Locate the cell with the specified text and output its [X, Y] center coordinate. 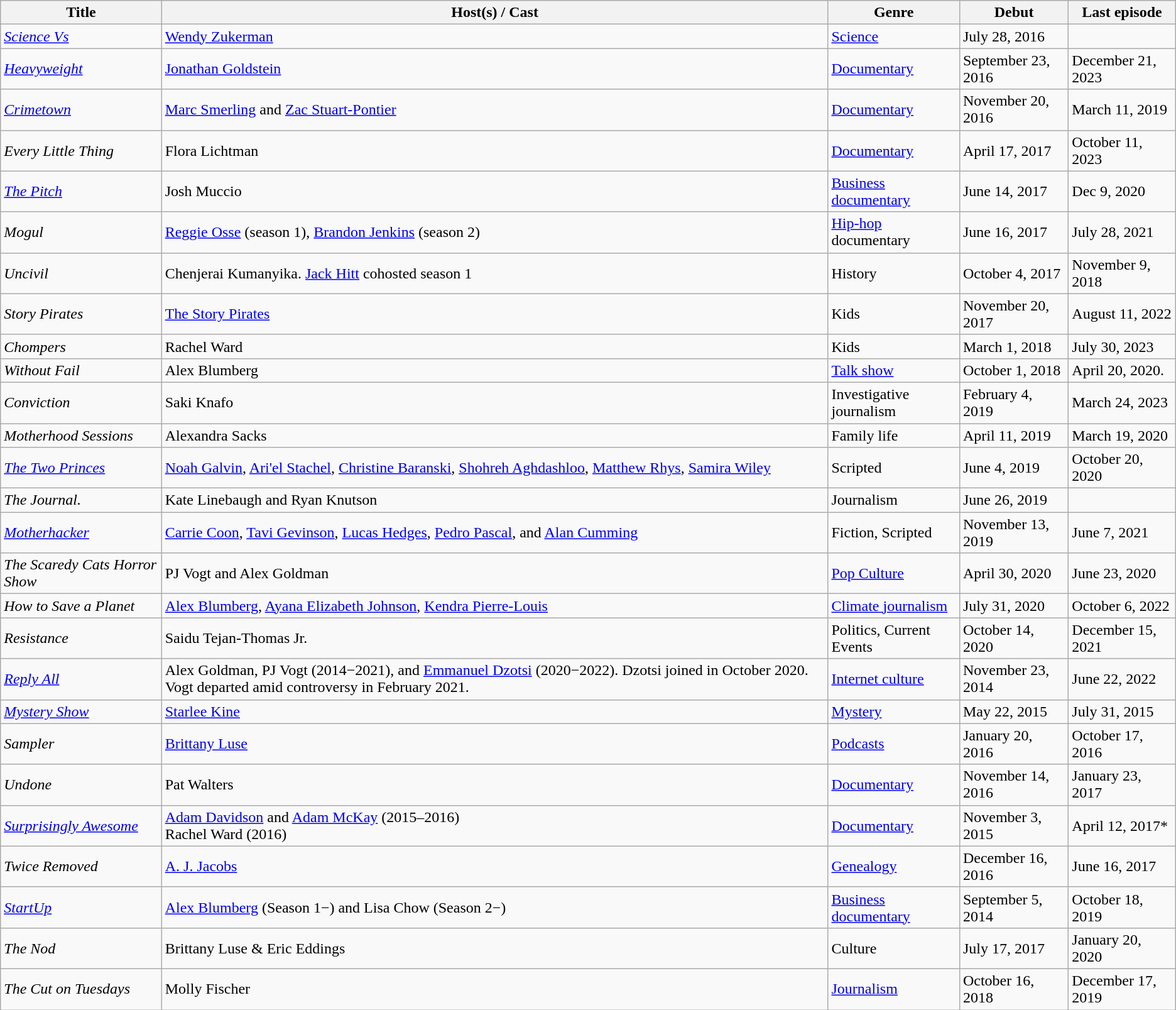
StartUp [81, 908]
Talk show [893, 370]
November 3, 2015 [1014, 826]
April 17, 2017 [1014, 151]
Genealogy [893, 866]
Mogul [81, 233]
March 24, 2023 [1122, 402]
Molly Fischer [495, 989]
Mystery [893, 711]
August 11, 2022 [1122, 314]
November 13, 2019 [1014, 533]
Marc Smerling and Zac Stuart-Pontier [495, 109]
October 1, 2018 [1014, 370]
Title [81, 13]
Host(s) / Cast [495, 13]
May 22, 2015 [1014, 711]
Heavyweight [81, 69]
Pat Walters [495, 784]
November 20, 2017 [1014, 314]
Culture [893, 948]
June 4, 2019 [1014, 468]
Noah Galvin, Ari'el Stachel, Christine Baranski, Shohreh Aghdashloo, Matthew Rhys, Samira Wiley [495, 468]
Starlee Kine [495, 711]
Without Fail [81, 370]
October 18, 2019 [1122, 908]
Saki Knafo [495, 402]
October 20, 2020 [1122, 468]
June 23, 2020 [1122, 573]
Uncivil [81, 273]
March 11, 2019 [1122, 109]
Surprisingly Awesome [81, 826]
Climate journalism [893, 606]
Internet culture [893, 679]
Hip-hop documentary [893, 233]
April 12, 2017* [1122, 826]
October 4, 2017 [1014, 273]
Jonathan Goldstein [495, 69]
July 28, 2021 [1122, 233]
March 19, 2020 [1122, 436]
November 9, 2018 [1122, 273]
A. J. Jacobs [495, 866]
Rachel Ward [495, 346]
Conviction [81, 402]
Alexandra Sacks [495, 436]
April 11, 2019 [1014, 436]
Brittany Luse & Eric Eddings [495, 948]
December 21, 2023 [1122, 69]
Family life [893, 436]
December 17, 2019 [1122, 989]
Chenjerai Kumanyika. Jack Hitt cohosted season 1 [495, 273]
July 28, 2016 [1014, 36]
Carrie Coon, Tavi Gevinson, Lucas Hedges, Pedro Pascal, and Alan Cumming [495, 533]
Crimetown [81, 109]
February 4, 2019 [1014, 402]
April 20, 2020. [1122, 370]
The Story Pirates [495, 314]
Wendy Zukerman [495, 36]
June 22, 2022 [1122, 679]
December 16, 2016 [1014, 866]
July 31, 2020 [1014, 606]
June 7, 2021 [1122, 533]
Podcasts [893, 744]
Dec 9, 2020 [1122, 191]
March 1, 2018 [1014, 346]
Investigative journalism [893, 402]
January 20, 2016 [1014, 744]
December 15, 2021 [1122, 639]
The Pitch [81, 191]
September 23, 2016 [1014, 69]
Adam Davidson and Adam McKay (2015–2016) Rachel Ward (2016) [495, 826]
Reggie Osse (season 1), Brandon Jenkins (season 2) [495, 233]
Josh Muccio [495, 191]
October 6, 2022 [1122, 606]
Politics, Current Events [893, 639]
Twice Removed [81, 866]
Flora Lichtman [495, 151]
Pop Culture [893, 573]
July 30, 2023 [1122, 346]
The Cut on Tuesdays [81, 989]
Reply All [81, 679]
The Journal. [81, 500]
Motherhacker [81, 533]
Fiction, Scripted [893, 533]
October 14, 2020 [1014, 639]
Saidu Tejan-Thomas Jr. [495, 639]
Chompers [81, 346]
Genre [893, 13]
September 5, 2014 [1014, 908]
November 20, 2016 [1014, 109]
Every Little Thing [81, 151]
Science [893, 36]
Alex Goldman, PJ Vogt (2014−2021), and Emmanuel Dzotsi (2020−2022). Dzotsi joined in October 2020. Vogt departed amid controversy in February 2021. [495, 679]
Last episode [1122, 13]
Scripted [893, 468]
Resistance [81, 639]
PJ Vogt and Alex Goldman [495, 573]
Brittany Luse [495, 744]
October 17, 2016 [1122, 744]
November 14, 2016 [1014, 784]
Alex Blumberg (Season 1−) and Lisa Chow (Season 2−) [495, 908]
April 30, 2020 [1014, 573]
Story Pirates [81, 314]
June 26, 2019 [1014, 500]
Alex Blumberg, Ayana Elizabeth Johnson, Kendra Pierre-Louis [495, 606]
July 31, 2015 [1122, 711]
How to Save a Planet [81, 606]
January 20, 2020 [1122, 948]
Motherhood Sessions [81, 436]
The Two Princes [81, 468]
The Nod [81, 948]
Science Vs [81, 36]
November 23, 2014 [1014, 679]
Debut [1014, 13]
Undone [81, 784]
July 17, 2017 [1014, 948]
Kate Linebaugh and Ryan Knutson [495, 500]
October 16, 2018 [1014, 989]
Alex Blumberg [495, 370]
June 14, 2017 [1014, 191]
January 23, 2017 [1122, 784]
October 11, 2023 [1122, 151]
Sampler [81, 744]
The Scaredy Cats Horror Show [81, 573]
History [893, 273]
Mystery Show [81, 711]
